Search for the cell housing the specified text and yield its [X, Y] center coordinate. 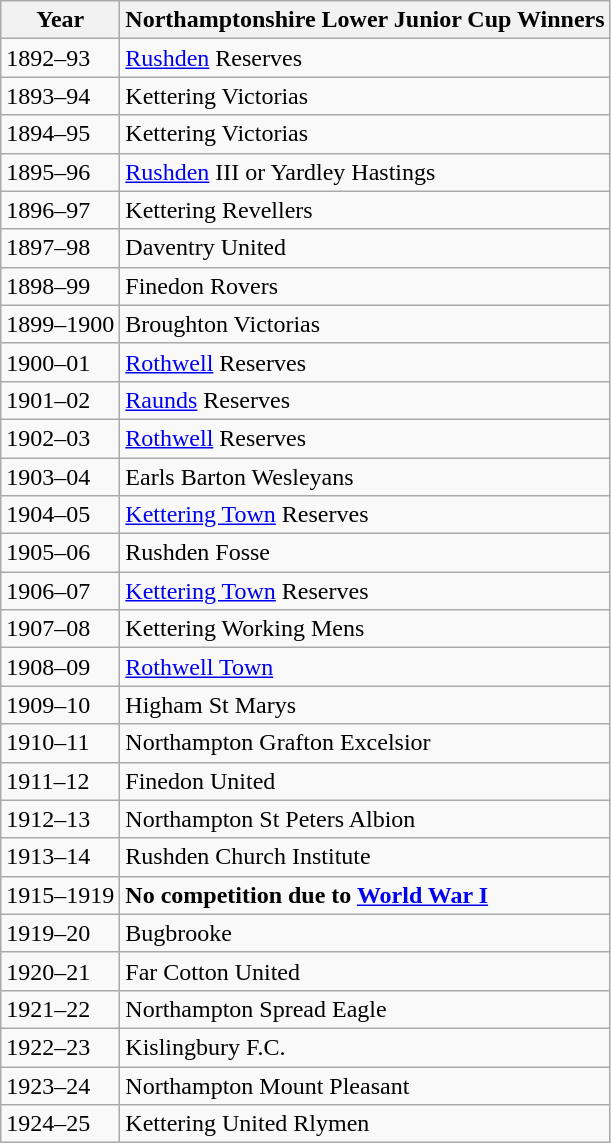
1909–10 [60, 705]
Broughton Victorias [365, 324]
1892–93 [60, 58]
1894–95 [60, 134]
Finedon United [365, 781]
1899–1900 [60, 324]
1902–03 [60, 438]
Finedon Rovers [365, 286]
Far Cotton United [365, 971]
1898–99 [60, 286]
1922–23 [60, 1047]
1912–13 [60, 819]
1924–25 [60, 1124]
1910–11 [60, 743]
1921–22 [60, 1009]
1897–98 [60, 248]
Rushden Church Institute [365, 857]
Northampton Grafton Excelsior [365, 743]
1906–07 [60, 591]
1904–05 [60, 515]
Rushden Fosse [365, 553]
Kettering Working Mens [365, 629]
1908–09 [60, 667]
1911–12 [60, 781]
1913–14 [60, 857]
Rushden III or Yardley Hastings [365, 172]
1923–24 [60, 1085]
1893–94 [60, 96]
Earls Barton Wesleyans [365, 477]
1896–97 [60, 210]
Bugbrooke [365, 933]
Raunds Reserves [365, 400]
1907–08 [60, 629]
Northampton Mount Pleasant [365, 1085]
1915–1919 [60, 895]
1900–01 [60, 362]
Higham St Marys [365, 705]
Kettering Revellers [365, 210]
1905–06 [60, 553]
Northampton St Peters Albion [365, 819]
Daventry United [365, 248]
Northamptonshire Lower Junior Cup Winners [365, 20]
1903–04 [60, 477]
1920–21 [60, 971]
Northampton Spread Eagle [365, 1009]
1901–02 [60, 400]
Rothwell Town [365, 667]
Kislingbury F.C. [365, 1047]
1895–96 [60, 172]
1919–20 [60, 933]
Rushden Reserves [365, 58]
No competition due to World War I [365, 895]
Kettering United Rlymen [365, 1124]
Year [60, 20]
